Search for the cell housing the specified text and yield its (X, Y) center coordinate. 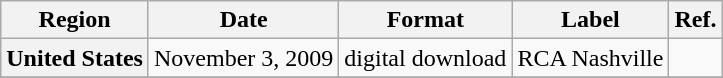
digital download (426, 58)
United States (75, 58)
Ref. (696, 20)
Label (590, 20)
Date (243, 20)
Format (426, 20)
November 3, 2009 (243, 58)
Region (75, 20)
RCA Nashville (590, 58)
